Pinpoint the cell where the given text exists, returning its (X, Y) midpoint coordinate. 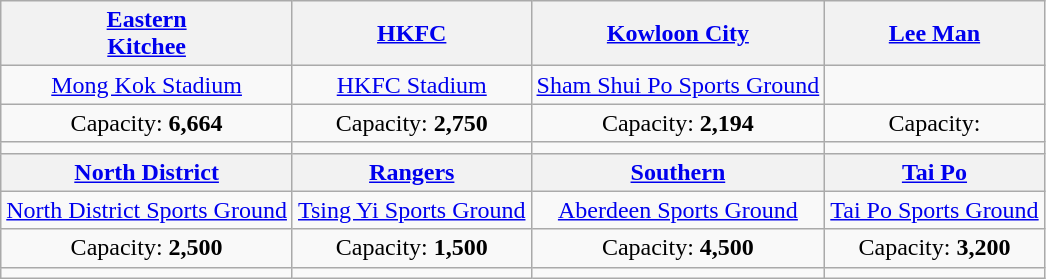
Tai Po (934, 172)
Kowloon City (678, 34)
EasternKitchee (147, 34)
Southern (678, 172)
Capacity: 4,500 (678, 248)
Capacity: 2,750 (412, 123)
North District Sports Ground (147, 210)
HKFC Stadium (412, 85)
North District (147, 172)
Lee Man (934, 34)
Mong Kok Stadium (147, 85)
Tsing Yi Sports Ground (412, 210)
Capacity: 6,664 (147, 123)
Capacity: 3,200 (934, 248)
Rangers (412, 172)
Sham Shui Po Sports Ground (678, 85)
Capacity: 2,500 (147, 248)
Capacity: 1,500 (412, 248)
Capacity: 2,194 (678, 123)
Tai Po Sports Ground (934, 210)
HKFC (412, 34)
Capacity: (934, 123)
Aberdeen Sports Ground (678, 210)
